For the text-containing cell, return its midpoint in [x, y] coordinate format. 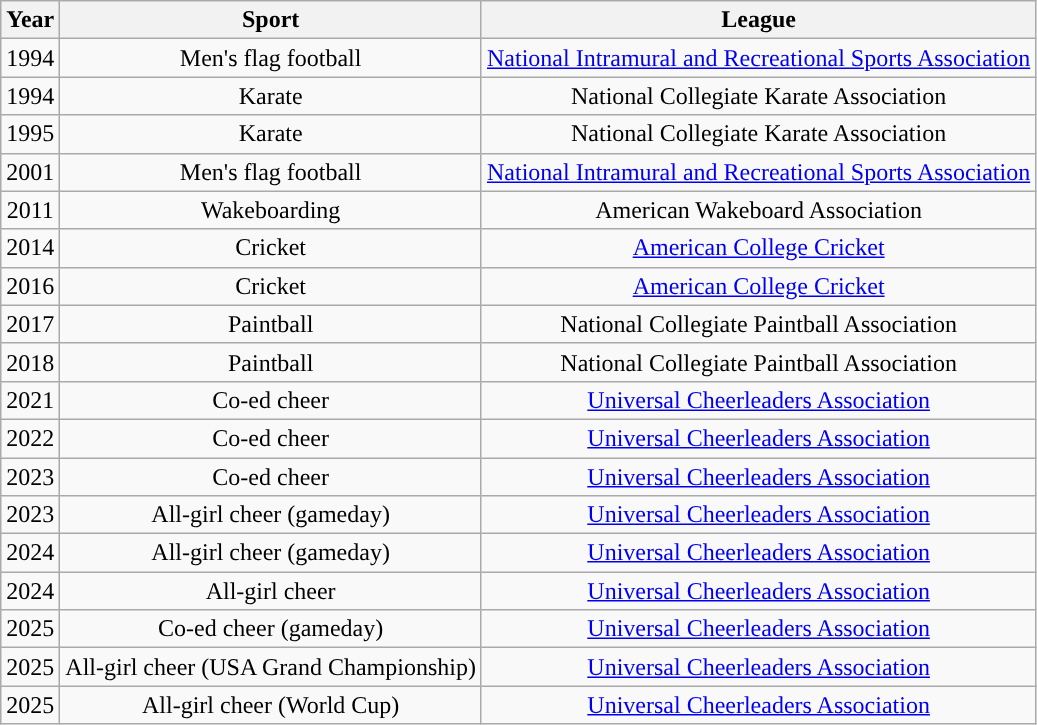
1995 [30, 134]
2021 [30, 400]
Sport [271, 20]
2001 [30, 172]
Year [30, 20]
2014 [30, 248]
All-girl cheer (World Cup) [271, 705]
American Wakeboard Association [758, 210]
All-girl cheer (USA Grand Championship) [271, 667]
2022 [30, 438]
2017 [30, 324]
2011 [30, 210]
Wakeboarding [271, 210]
Co-ed cheer (gameday) [271, 629]
2018 [30, 362]
All-girl cheer [271, 591]
League [758, 20]
2016 [30, 286]
